Scan for the cell matching the given text and deliver its [x, y] coordinate at center. 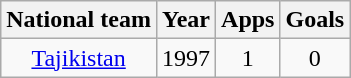
1 [248, 58]
0 [315, 58]
Goals [315, 20]
Apps [248, 20]
Year [186, 20]
Tajikistan [79, 58]
National team [79, 20]
1997 [186, 58]
